Detect which cell encompasses the target text, then output its [X, Y] center coordinate. 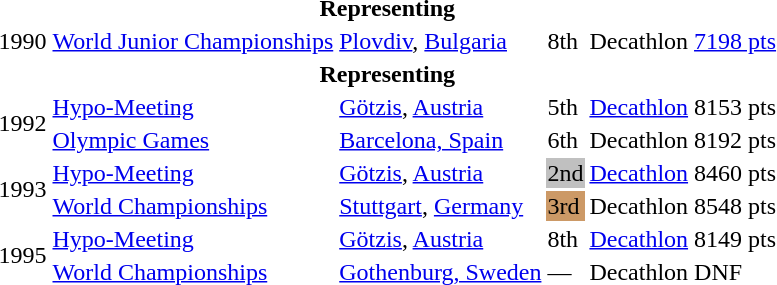
Stuttgart, Germany [440, 206]
World Junior Championships [193, 41]
Plovdiv, Bulgaria [440, 41]
Olympic Games [193, 140]
3rd [566, 206]
5th [566, 107]
6th [566, 140]
2nd [566, 173]
Barcelona, Spain [440, 140]
World Championships [193, 206]
